Return the (X, Y) coordinate for the center point of the cell that contains the specified text.  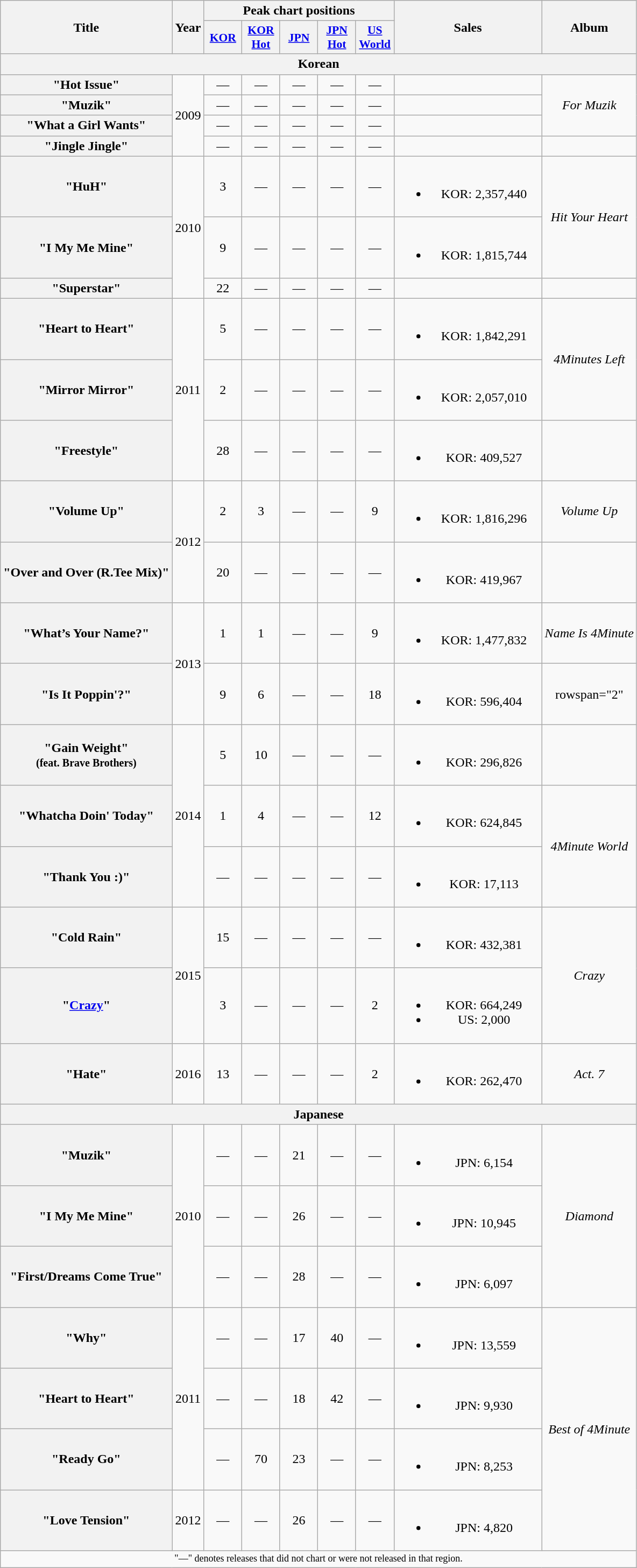
15 (223, 938)
"Whatcha Doin' Today" (86, 816)
4Minutes Left (589, 359)
"—" denotes releases that did not chart or were not released in that region. (318, 1559)
"What’s Your Name?" (86, 633)
12 (374, 816)
17 (299, 1337)
JPN: 9,930 (468, 1398)
"HuH" (86, 186)
40 (337, 1337)
13 (223, 1073)
JPN: 6,154 (468, 1155)
Peak chart positions (299, 11)
KOR: 296,826 (468, 755)
KOR: 17,113 (468, 876)
2016 (188, 1073)
"Jingle Jingle" (86, 146)
"Superstar" (86, 288)
70 (261, 1460)
Name Is 4Minute (589, 633)
"What a Girl Wants" (86, 125)
Sales (468, 27)
"Hot Issue" (86, 85)
KOR: 432,381 (468, 938)
"Cold Rain" (86, 938)
"Thank You :)" (86, 876)
Japanese (318, 1114)
20 (223, 573)
Best of 4Minute (589, 1429)
For Muzik (589, 105)
JPN: 4,820 (468, 1520)
KOR: 2,057,010 (468, 390)
"Is It Poppin'?" (86, 694)
KOR: 419,967 (468, 573)
"Freestyle" (86, 451)
2013 (188, 664)
21 (299, 1155)
6 (261, 694)
4 (261, 816)
US World (374, 38)
JPN: 13,559 (468, 1337)
42 (337, 1398)
KOR Hot (261, 38)
KOR: 664,249US: 2,000 (468, 1006)
Act. 7 (589, 1073)
2014 (188, 816)
"Love Tension" (86, 1520)
JPN Hot (337, 38)
"Ready Go" (86, 1460)
Crazy (589, 975)
"Crazy" (86, 1006)
KOR: 1,816,296 (468, 511)
JPN: 6,097 (468, 1277)
"Mirror Mirror" (86, 390)
JPN: 10,945 (468, 1215)
KOR: 262,470 (468, 1073)
"Over and Over (R.Tee Mix)" (86, 573)
"Gain Weight" (feat. Brave Brothers) (86, 755)
Volume Up (589, 511)
KOR: 2,357,440 (468, 186)
JPN: 8,253 (468, 1460)
KOR: 409,527 (468, 451)
KOR: 1,477,832 (468, 633)
"Hate" (86, 1073)
Diamond (589, 1215)
2015 (188, 975)
"First/Dreams Come True" (86, 1277)
Title (86, 27)
KOR (223, 38)
Hit Your Heart (589, 217)
KOR: 596,404 (468, 694)
10 (261, 755)
Year (188, 27)
22 (223, 288)
Album (589, 27)
Korean (318, 64)
2009 (188, 115)
KOR: 1,842,291 (468, 328)
4Minute World (589, 846)
KOR: 1,815,744 (468, 248)
23 (299, 1460)
"Why" (86, 1337)
"Volume Up" (86, 511)
KOR: 624,845 (468, 816)
JPN (299, 38)
rowspan="2" (589, 694)
